Provide the [x, y] coordinate of the cell's center where the given text is located.  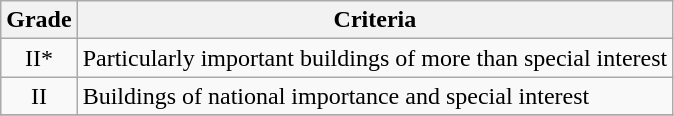
II [39, 96]
II* [39, 58]
Particularly important buildings of more than special interest [375, 58]
Criteria [375, 20]
Grade [39, 20]
Buildings of national importance and special interest [375, 96]
